Pinpoint the cell where the given text exists, returning its [X, Y] midpoint coordinate. 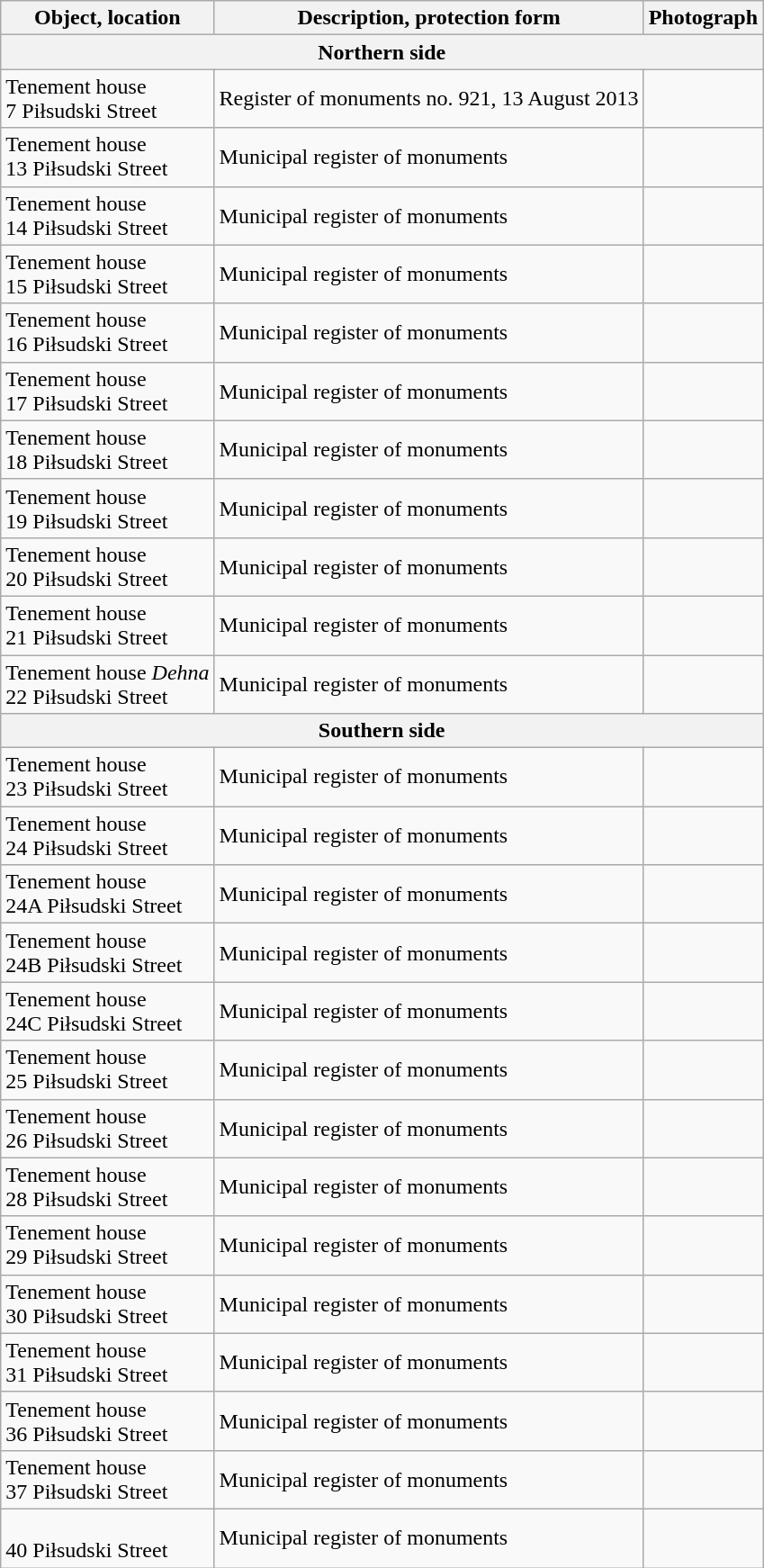
Description, protection form [428, 18]
Tenement house24B Piłsudski Street [108, 952]
Southern side [382, 731]
Tenement house25 Piłsudski Street [108, 1069]
Tenement house31 Piłsudski Street [108, 1363]
Tenement house18 Piłsudski Street [108, 450]
Tenement house21 Piłsudski Street [108, 625]
Object, location [108, 18]
Tenement house15 Piłsudski Street [108, 274]
Tenement house24 Piłsudski Street [108, 835]
Tenement house13 Piłsudski Street [108, 157]
Photograph [703, 18]
Tenement house36 Piłsudski Street [108, 1420]
Tenement house28 Piłsudski Street [108, 1186]
Tenement house20 Piłsudski Street [108, 567]
Tenement house19 Piłsudski Street [108, 508]
Tenement house16 Piłsudski Street [108, 333]
Tenement house24A Piłsudski Street [108, 895]
Tenement house29 Piłsudski Street [108, 1246]
Tenement house17 Piłsudski Street [108, 391]
Tenement house26 Piłsudski Street [108, 1129]
Tenement house7 Piłsudski Street [108, 99]
40 Piłsudski Street [108, 1537]
Tenement house23 Piłsudski Street [108, 778]
Tenement house24C Piłsudski Street [108, 1012]
Tenement house14 Piłsudski Street [108, 216]
Register of monuments no. 921, 13 August 2013 [428, 99]
Northern side [382, 52]
Tenement house37 Piłsudski Street [108, 1480]
Tenement house Dehna22 Piłsudski Street [108, 684]
Tenement house30 Piłsudski Street [108, 1303]
